For the text-containing cell, return its midpoint in [x, y] coordinate format. 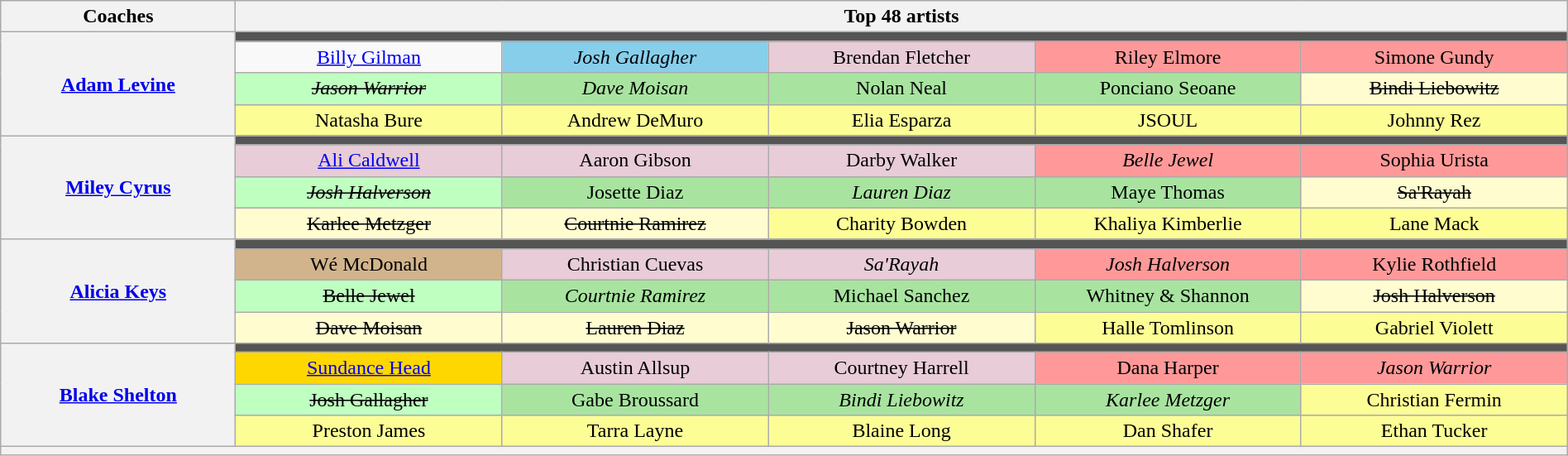
Nolan Neal [901, 89]
Blake Shelton [118, 396]
Billy Gilman [369, 57]
Maye Thomas [1168, 192]
Johnny Rez [1434, 120]
Michael Sanchez [901, 295]
Dana Harper [1168, 368]
Wé McDonald [369, 264]
Preston James [369, 431]
Andrew DeMuro [635, 120]
Aaron Gibson [635, 161]
Top 48 artists [901, 17]
Lane Mack [1434, 223]
Darby Walker [901, 161]
Kylie Rothfield [1434, 264]
Alicia Keys [118, 291]
Ali Caldwell [369, 161]
Halle Tomlinson [1168, 327]
Courtney Harrell [901, 368]
Khaliya Kimberlie [1168, 223]
Elia Esparza [901, 120]
JSOUL [1168, 120]
Sophia Urista [1434, 161]
Riley Elmore [1168, 57]
Tarra Layne [635, 431]
Charity Bowden [901, 223]
Brendan Fletcher [901, 57]
Christian Fermin [1434, 400]
Ethan Tucker [1434, 431]
Dan Shafer [1168, 431]
Josette Diaz [635, 192]
Gabriel Violett [1434, 327]
Whitney & Shannon [1168, 295]
Sundance Head [369, 368]
Adam Levine [118, 84]
Christian Cuevas [635, 264]
Gabe Broussard [635, 400]
Natasha Bure [369, 120]
Austin Allsup [635, 368]
Ponciano Seoane [1168, 89]
Simone Gundy [1434, 57]
Miley Cyrus [118, 187]
Coaches [118, 17]
Blaine Long [901, 431]
